Return [X, Y] of the center of cell containing provided text 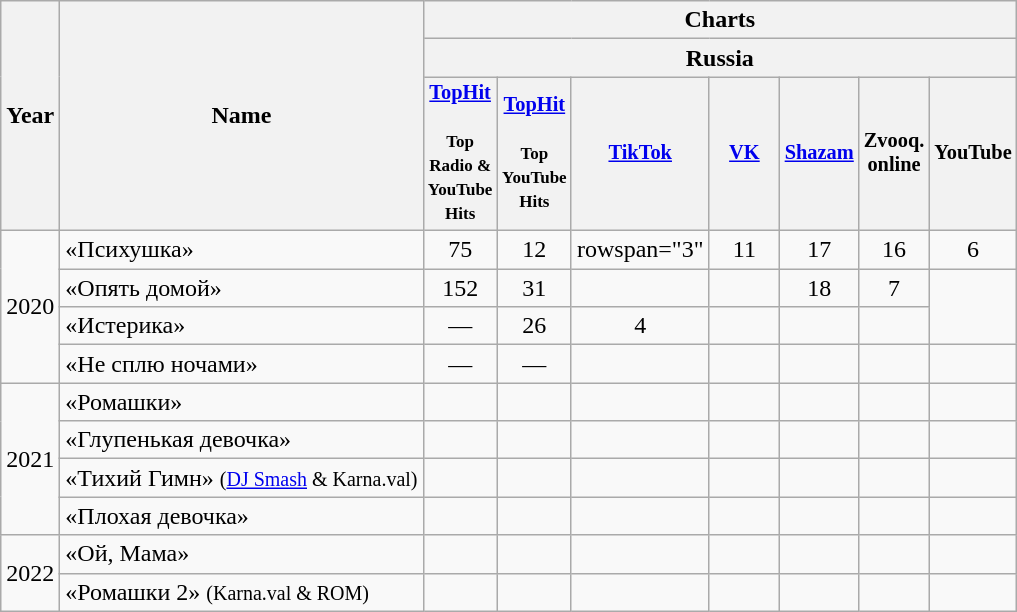
«Тихий Гимн» (DJ Smash & Karna.val) [242, 478]
Russia [720, 58]
16 [894, 250]
18 [820, 288]
TopHitTop YouTube Hits [534, 154]
«Плохая девочка» [242, 516]
TikTok [640, 154]
«Истерика» [242, 326]
Shazam [820, 154]
«Ромашки» [242, 402]
11 [744, 250]
«Глупенькая девочка» [242, 440]
Charts [720, 20]
12 [534, 250]
rowspan="3" [640, 250]
6 [972, 250]
YouTube [972, 154]
Year [30, 116]
17 [820, 250]
«Психушка» [242, 250]
4 [640, 326]
2020 [30, 307]
75 [460, 250]
«Ой, Мама» [242, 554]
«Ромашки 2» (Karna.val & ROM) [242, 592]
2022 [30, 573]
Zvooq.online [894, 154]
TopHitTop Radio & YouTube Hits [460, 154]
31 [534, 288]
152 [460, 288]
«Не сплю ночами» [242, 364]
26 [534, 326]
Name [242, 116]
7 [894, 288]
VK [744, 154]
2021 [30, 459]
«Опять домой» [242, 288]
